For the text-containing cell, return its midpoint in [X, Y] coordinate format. 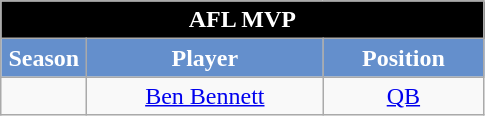
Player [205, 58]
Position [404, 58]
Ben Bennett [205, 96]
Season [44, 58]
QB [404, 96]
AFL MVP [242, 20]
